Locate the cell with the specified text and output its [x, y] center coordinate. 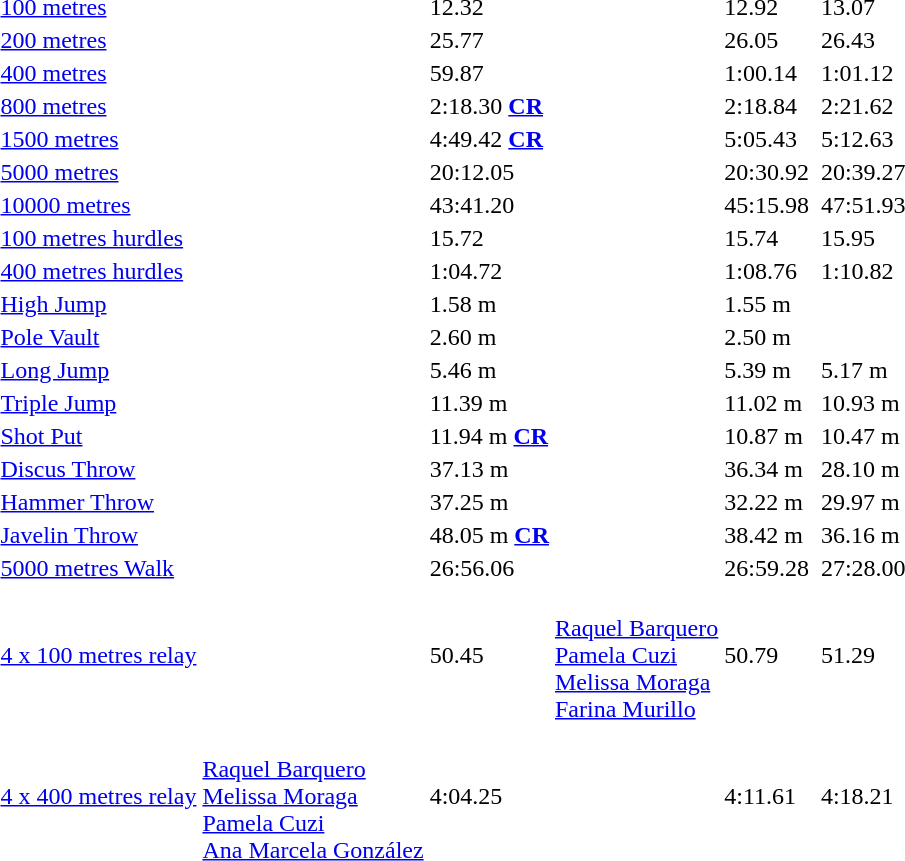
15.74 [767, 238]
2.60 m [489, 337]
11.02 m [767, 403]
1.58 m [489, 304]
10.87 m [767, 436]
26.05 [767, 40]
36.34 m [767, 469]
26:56.06 [489, 568]
38.42 m [767, 535]
26:59.28 [767, 568]
43:41.20 [489, 205]
20:12.05 [489, 172]
2.50 m [767, 337]
5.46 m [489, 370]
1:08.76 [767, 271]
15.72 [489, 238]
50.45 [489, 655]
2:18.84 [767, 106]
37.13 m [489, 469]
50.79 [767, 655]
5:05.43 [767, 139]
25.77 [489, 40]
1:04.72 [489, 271]
11.94 m CR [489, 436]
11.39 m [489, 403]
20:30.92 [767, 172]
59.87 [489, 73]
1:00.14 [767, 73]
1.55 m [767, 304]
Raquel Barquero Pamela Cuzi Melissa Moraga Farina Murillo [636, 655]
5.39 m [767, 370]
32.22 m [767, 502]
37.25 m [489, 502]
4:49.42 CR [489, 139]
45:15.98 [767, 205]
48.05 m CR [489, 535]
2:18.30 CR [489, 106]
